Identify which cell holds the provided text, then report its [X, Y] central coordinate. 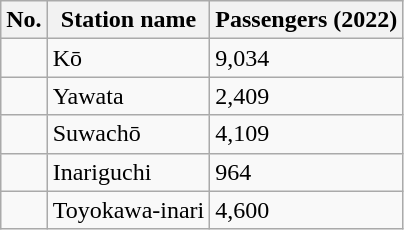
Suwachō [128, 134]
964 [306, 172]
2,409 [306, 96]
Yawata [128, 96]
Inariguchi [128, 172]
4,109 [306, 134]
No. [24, 20]
Station name [128, 20]
Kō [128, 58]
4,600 [306, 210]
Toyokawa-inari [128, 210]
9,034 [306, 58]
Passengers (2022) [306, 20]
